Detect which cell encompasses the target text, then output its [x, y] center coordinate. 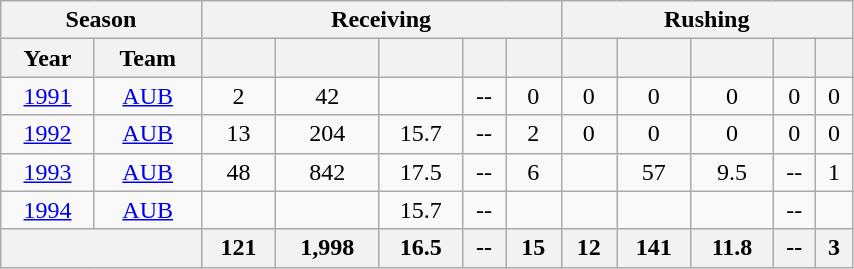
48 [238, 172]
57 [654, 172]
15 [534, 248]
Season [101, 20]
141 [654, 248]
9.5 [732, 172]
3 [834, 248]
1 [834, 172]
1991 [48, 96]
Rushing [706, 20]
1992 [48, 134]
Year [48, 58]
842 [328, 172]
11.8 [732, 248]
16.5 [421, 248]
1993 [48, 172]
1,998 [328, 248]
12 [589, 248]
Receiving [381, 20]
42 [328, 96]
13 [238, 134]
6 [534, 172]
204 [328, 134]
121 [238, 248]
1994 [48, 210]
Team [148, 58]
17.5 [421, 172]
